Provide the [x, y] coordinate of the cell's center where the given text is located.  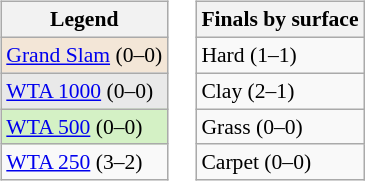
Carpet (0–0) [280, 162]
Grand Slam (0–0) [84, 55]
WTA 500 (0–0) [84, 127]
Hard (1–1) [280, 55]
Grass (0–0) [280, 127]
Legend [84, 20]
WTA 250 (3–2) [84, 162]
Clay (2–1) [280, 91]
Finals by surface [280, 20]
WTA 1000 (0–0) [84, 91]
